For the text-containing cell, return its midpoint in [X, Y] coordinate format. 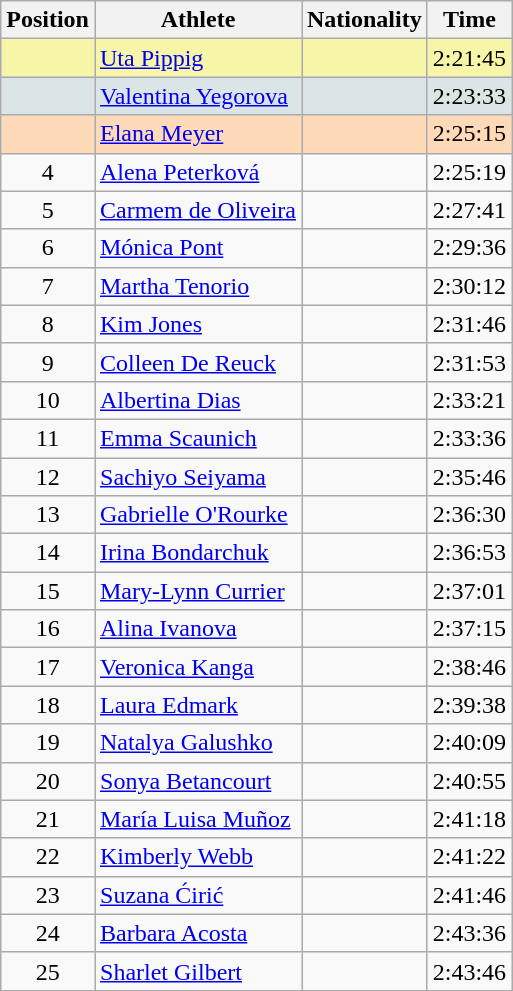
Sachiyo Seiyama [198, 477]
17 [48, 667]
16 [48, 629]
Suzana Ćirić [198, 895]
2:41:46 [469, 895]
Alena Peterková [198, 172]
2:21:45 [469, 58]
14 [48, 553]
2:37:01 [469, 591]
24 [48, 933]
2:43:46 [469, 971]
2:41:22 [469, 857]
Valentina Yegorova [198, 96]
22 [48, 857]
5 [48, 210]
2:31:53 [469, 362]
9 [48, 362]
15 [48, 591]
11 [48, 438]
Veronica Kanga [198, 667]
12 [48, 477]
13 [48, 515]
21 [48, 819]
Kim Jones [198, 324]
Martha Tenorio [198, 286]
19 [48, 743]
2:39:38 [469, 705]
Sharlet Gilbert [198, 971]
2:40:55 [469, 781]
Carmem de Oliveira [198, 210]
Emma Scaunich [198, 438]
2:33:36 [469, 438]
Mónica Pont [198, 248]
Barbara Acosta [198, 933]
8 [48, 324]
2:43:36 [469, 933]
2:37:15 [469, 629]
Gabrielle O'Rourke [198, 515]
25 [48, 971]
6 [48, 248]
2:31:46 [469, 324]
2:33:21 [469, 400]
2:25:19 [469, 172]
Time [469, 20]
23 [48, 895]
2:40:09 [469, 743]
2:30:12 [469, 286]
18 [48, 705]
4 [48, 172]
20 [48, 781]
2:41:18 [469, 819]
2:23:33 [469, 96]
Uta Pippig [198, 58]
Mary-Lynn Currier [198, 591]
2:29:36 [469, 248]
Elana Meyer [198, 134]
Alina Ivanova [198, 629]
2:27:41 [469, 210]
Nationality [365, 20]
2:25:15 [469, 134]
Athlete [198, 20]
María Luisa Muñoz [198, 819]
2:38:46 [469, 667]
Position [48, 20]
Kimberly Webb [198, 857]
7 [48, 286]
Irina Bondarchuk [198, 553]
Sonya Betancourt [198, 781]
2:36:30 [469, 515]
Laura Edmark [198, 705]
10 [48, 400]
Natalya Galushko [198, 743]
Albertina Dias [198, 400]
2:36:53 [469, 553]
2:35:46 [469, 477]
Colleen De Reuck [198, 362]
